Find where the given text appears and provide that cell's center as (X, Y) coordinate. 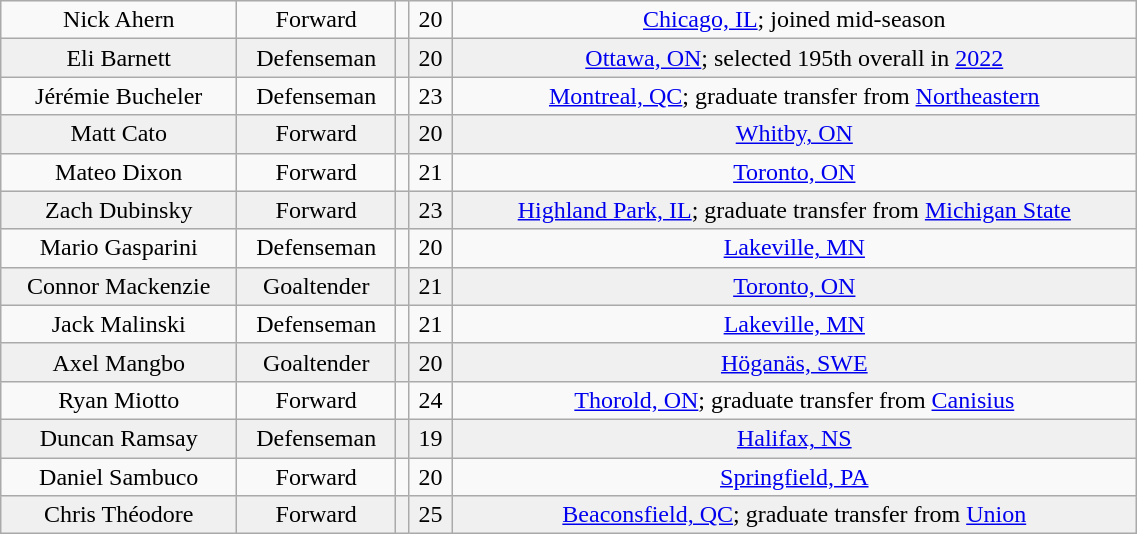
Beaconsfield, QC; graduate transfer from Union (794, 515)
24 (430, 400)
Zach Dubinsky (119, 210)
Connor Mackenzie (119, 286)
Montreal, QC; graduate transfer from Northeastern (794, 96)
Daniel Sambuco (119, 477)
19 (430, 438)
Axel Mangbo (119, 362)
Nick Ahern (119, 20)
Ottawa, ON; selected 195th overall in 2022 (794, 58)
Duncan Ramsay (119, 438)
Springfield, PA (794, 477)
Mateo Dixon (119, 172)
Chicago, IL; joined mid-season (794, 20)
Highland Park, IL; graduate transfer from Michigan State (794, 210)
Matt Cato (119, 134)
Whitby, ON (794, 134)
Höganäs, SWE (794, 362)
Eli Barnett (119, 58)
Halifax, NS (794, 438)
Jérémie Bucheler (119, 96)
Mario Gasparini (119, 248)
Ryan Miotto (119, 400)
Jack Malinski (119, 324)
Thorold, ON; graduate transfer from Canisius (794, 400)
Chris Théodore (119, 515)
25 (430, 515)
